From the cell containing the given text, extract its center point as (X, Y) coordinate. 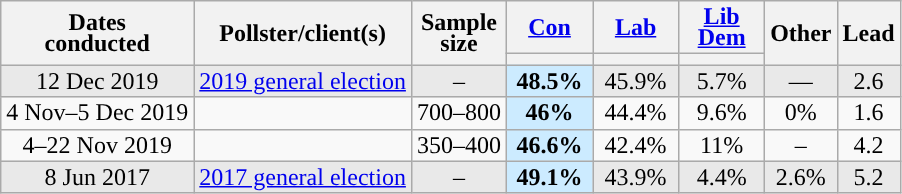
1.6 (868, 113)
43.9% (636, 177)
2.6 (868, 81)
2.6% (801, 177)
350–400 (458, 145)
46.6% (549, 145)
46% (549, 113)
9.6% (722, 113)
48.5% (549, 81)
4 Nov–5 Dec 2019 (98, 113)
5.7% (722, 81)
4.2 (868, 145)
700–800 (458, 113)
44.4% (636, 113)
Other (801, 33)
45.9% (636, 81)
8 Jun 2017 (98, 177)
Samplesize (458, 33)
12 Dec 2019 (98, 81)
42.4% (636, 145)
5.2 (868, 177)
Datesconducted (98, 33)
— (801, 81)
0% (801, 113)
4.4% (722, 177)
11% (722, 145)
Lead (868, 33)
Con (549, 28)
49.1% (549, 177)
4–22 Nov 2019 (98, 145)
Lab (636, 28)
2017 general election (303, 177)
Pollster/client(s) (303, 33)
Lib Dem (722, 28)
2019 general election (303, 81)
